From the cell containing the given text, extract its center point as (x, y) coordinate. 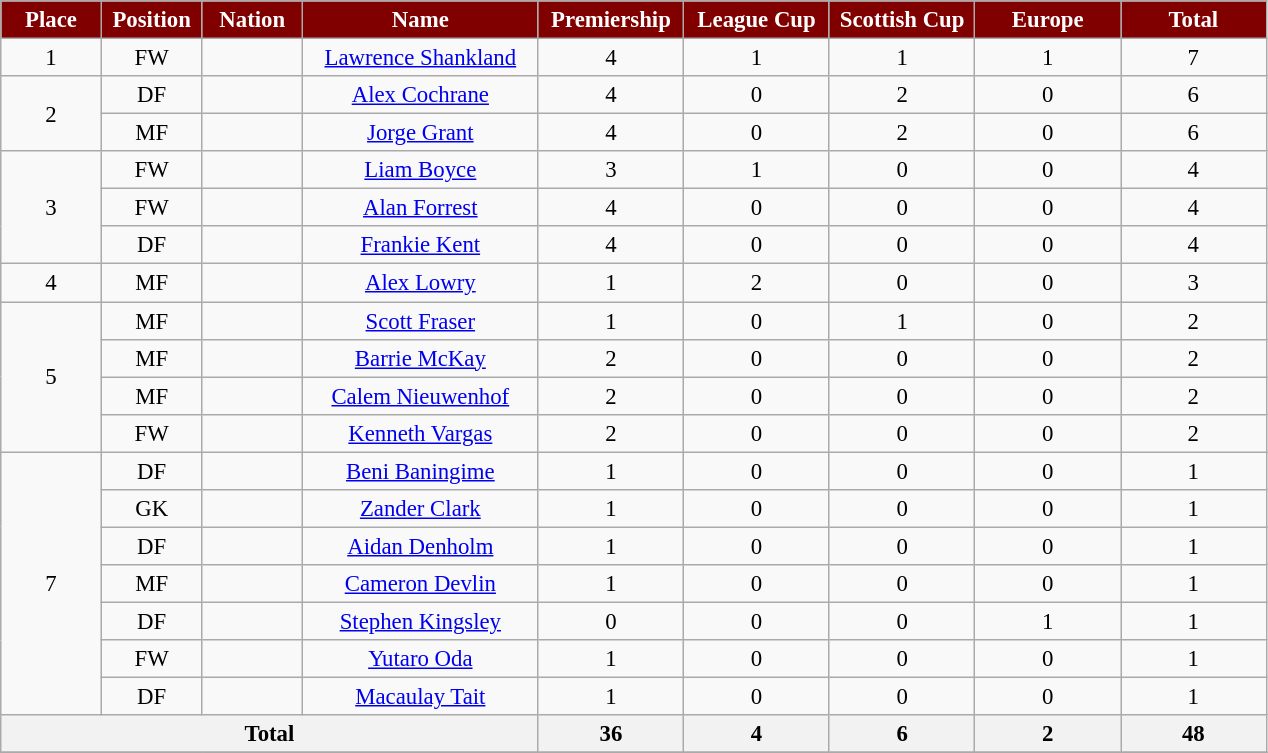
Europe (1048, 20)
League Cup (757, 20)
Premiership (611, 20)
Cameron Devlin (421, 584)
Aidan Denholm (421, 546)
Nation (252, 20)
Calem Nieuwenhof (421, 396)
Scott Fraser (421, 321)
Place (52, 20)
Frankie Kent (421, 245)
Name (421, 20)
Stephen Kingsley (421, 621)
36 (611, 734)
5 (52, 377)
GK (152, 509)
Alex Lowry (421, 283)
Jorge Grant (421, 133)
Alex Cochrane (421, 95)
Barrie McKay (421, 358)
Position (152, 20)
Yutaro Oda (421, 659)
Liam Boyce (421, 170)
Beni Baningime (421, 471)
Kenneth Vargas (421, 433)
Scottish Cup (902, 20)
48 (1193, 734)
Lawrence Shankland (421, 58)
Zander Clark (421, 509)
Alan Forrest (421, 208)
Macaulay Tait (421, 697)
